Find where the given text appears and provide that cell's center as [X, Y] coordinate. 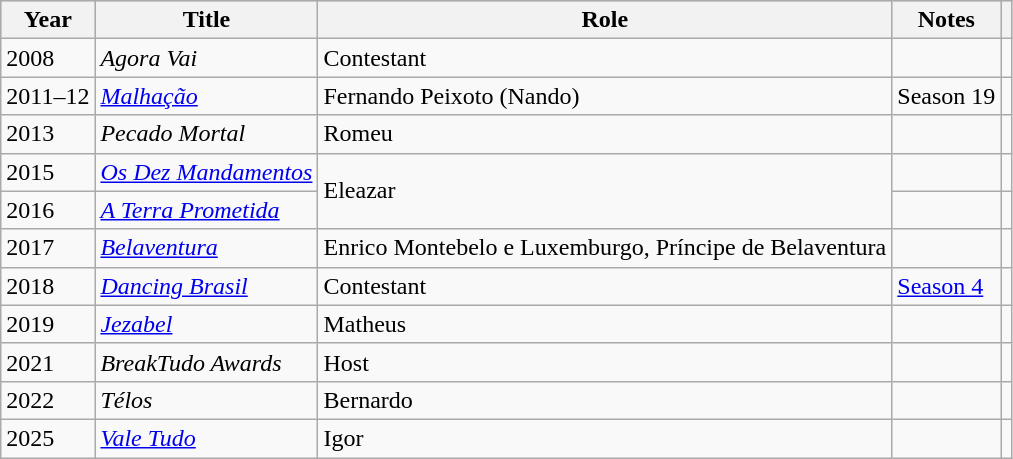
Season 19 [946, 96]
Igor [605, 438]
Pecado Mortal [206, 134]
Notes [946, 20]
Belaventura [206, 248]
Dancing Brasil [206, 286]
Agora Vai [206, 58]
Jezabel [206, 324]
2022 [48, 400]
Role [605, 20]
Télos [206, 400]
Enrico Montebelo e Luxemburgo, Príncipe de Belaventura [605, 248]
Host [605, 362]
2018 [48, 286]
2013 [48, 134]
Title [206, 20]
Fernando Peixoto (Nando) [605, 96]
Eleazar [605, 191]
2019 [48, 324]
Year [48, 20]
Vale Tudo [206, 438]
Romeu [605, 134]
BreakTudo Awards [206, 362]
2008 [48, 58]
2025 [48, 438]
2017 [48, 248]
Matheus [605, 324]
2011–12 [48, 96]
2021 [48, 362]
Malhação [206, 96]
2015 [48, 172]
Os Dez Mandamentos [206, 172]
A Terra Prometida [206, 210]
Season 4 [946, 286]
2016 [48, 210]
Bernardo [605, 400]
